Determine the (x, y) coordinate at the center of the cell enclosing the given text.  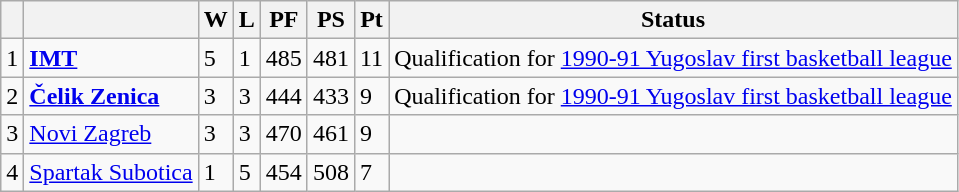
Spartak Subotica (111, 172)
L (246, 20)
W (216, 20)
508 (330, 172)
4 (12, 172)
IMT (111, 58)
Pt (371, 20)
461 (330, 134)
444 (284, 96)
7 (371, 172)
454 (284, 172)
11 (371, 58)
433 (330, 96)
470 (284, 134)
PF (284, 20)
2 (12, 96)
PS (330, 20)
481 (330, 58)
Novi Zagreb (111, 134)
Status (674, 20)
Čelik Zenica (111, 96)
485 (284, 58)
